Return (X, Y) of the center of cell containing provided text 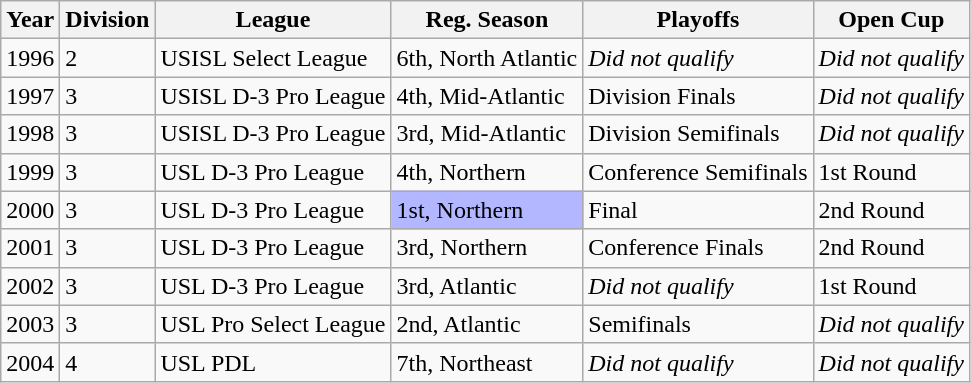
Division (108, 20)
2003 (30, 324)
USISL Select League (273, 58)
Final (698, 210)
7th, Northeast (487, 362)
1997 (30, 96)
Year (30, 20)
Semifinals (698, 324)
2001 (30, 248)
Playoffs (698, 20)
1998 (30, 134)
1st, Northern (487, 210)
2002 (30, 286)
2 (108, 58)
Reg. Season (487, 20)
2000 (30, 210)
1996 (30, 58)
4th, Northern (487, 172)
3rd, Mid-Atlantic (487, 134)
3rd, Northern (487, 248)
3rd, Atlantic (487, 286)
1999 (30, 172)
Conference Finals (698, 248)
Division Semifinals (698, 134)
Open Cup (891, 20)
League (273, 20)
4th, Mid-Atlantic (487, 96)
4 (108, 362)
6th, North Atlantic (487, 58)
USL Pro Select League (273, 324)
2004 (30, 362)
USL PDL (273, 362)
Division Finals (698, 96)
2nd, Atlantic (487, 324)
Conference Semifinals (698, 172)
